From the cell containing the given text, extract its center point as [x, y] coordinate. 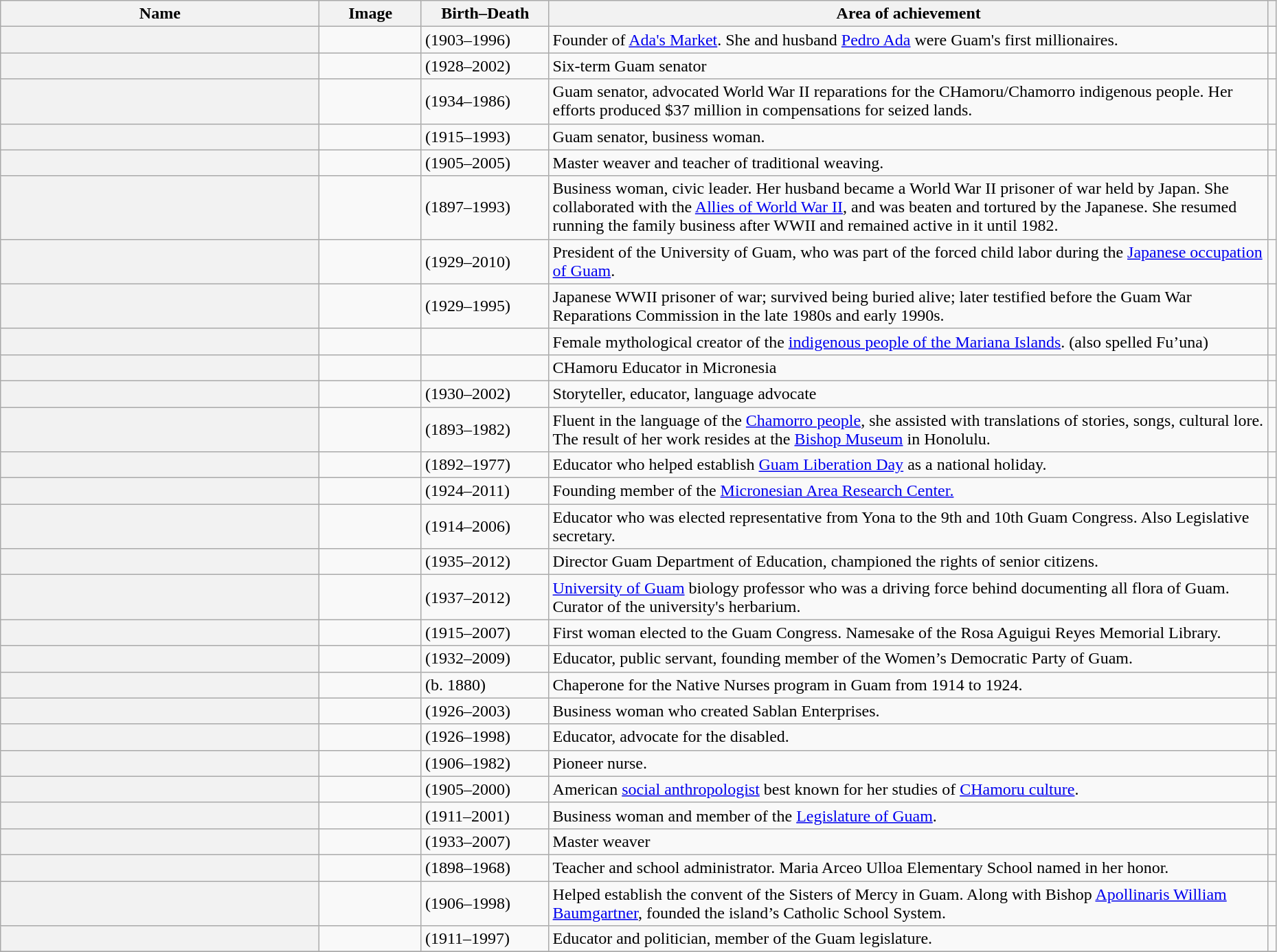
Business woman who created Sablan Enterprises. [908, 711]
Director Guam Department of Education, championed the rights of senior citizens. [908, 562]
Teacher and school administrator. Maria Arceo Ulloa Elementary School named in her honor. [908, 868]
(1932–2009) [485, 659]
(1915–2007) [485, 633]
(1924–2011) [485, 491]
(1906–1998) [485, 903]
(b. 1880) [485, 685]
Educator and politician, member of the Guam legislature. [908, 939]
Birth–Death [485, 14]
(1933–2007) [485, 841]
(1929–1995) [485, 306]
Founder of Ada's Market. She and husband Pedro Ada were Guam's first millionaires. [908, 40]
Pioneer nurse. [908, 763]
(1898–1968) [485, 868]
(1903–1996) [485, 40]
Image [371, 14]
(1905–2000) [485, 789]
Female mythological creator of the indigenous people of the Mariana Islands. (also spelled Fu’una) [908, 341]
(1893–1982) [485, 429]
(1930–2002) [485, 394]
(1928–2002) [485, 66]
Educator, advocate for the disabled. [908, 737]
(1934–1986) [485, 102]
Educator who helped establish Guam Liberation Day as a national holiday. [908, 465]
Name [160, 14]
(1935–2012) [485, 562]
First woman elected to the Guam Congress. Namesake of the Rosa Aguigui Reyes Memorial Library. [908, 633]
(1905–2005) [485, 163]
Business woman and member of the Legislature of Guam. [908, 815]
University of Guam biology professor who was a driving force behind documenting all flora of Guam. Curator of the university's herbarium. [908, 598]
Master weaver [908, 841]
(1897–1993) [485, 207]
President of the University of Guam, who was part of the forced child labor during the Japanese occupation of Guam. [908, 261]
(1915–1993) [485, 137]
(1926–1998) [485, 737]
Area of achievement [908, 14]
(1937–2012) [485, 598]
Guam senator, business woman. [908, 137]
(1911–1997) [485, 939]
Educator, public servant, founding member of the Women’s Democratic Party of Guam. [908, 659]
Educator who was elected representative from Yona to the 9th and 10th Guam Congress. Also Legislative secretary. [908, 526]
(1906–1982) [485, 763]
(1892–1977) [485, 465]
Founding member of the Micronesian Area Research Center. [908, 491]
Six-term Guam senator [908, 66]
(1926–2003) [485, 711]
American social anthropologist best known for her studies of CHamoru culture. [908, 789]
(1929–2010) [485, 261]
CHamoru Educator in Micronesia [908, 367]
Master weaver and teacher of traditional weaving. [908, 163]
Chaperone for the Native Nurses program in Guam from 1914 to 1924. [908, 685]
(1911–2001) [485, 815]
Storyteller, educator, language advocate [908, 394]
(1914–2006) [485, 526]
